Find where the given text appears and provide that cell's center as [X, Y] coordinate. 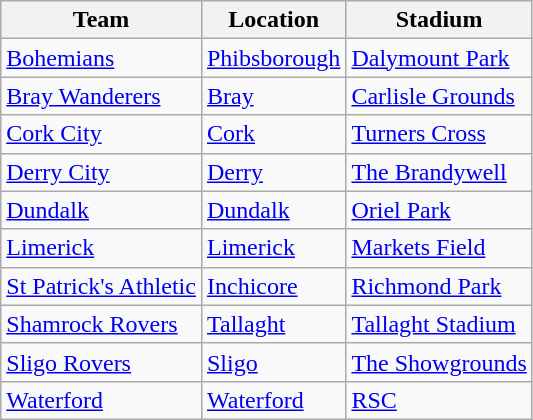
Derry [273, 172]
Bohemians [102, 58]
Richmond Park [439, 286]
Sligo [273, 362]
RSC [439, 400]
Tallaght [273, 324]
Cork [273, 134]
Carlisle Grounds [439, 96]
Sligo Rovers [102, 362]
St Patrick's Athletic [102, 286]
Oriel Park [439, 210]
Cork City [102, 134]
Dalymount Park [439, 58]
Team [102, 20]
Tallaght Stadium [439, 324]
Shamrock Rovers [102, 324]
Bray Wanderers [102, 96]
Location [273, 20]
Stadium [439, 20]
Derry City [102, 172]
Bray [273, 96]
The Brandywell [439, 172]
Markets Field [439, 248]
Phibsborough [273, 58]
Inchicore [273, 286]
Turners Cross [439, 134]
The Showgrounds [439, 362]
